Locate the cell with the specified text and output its [X, Y] center coordinate. 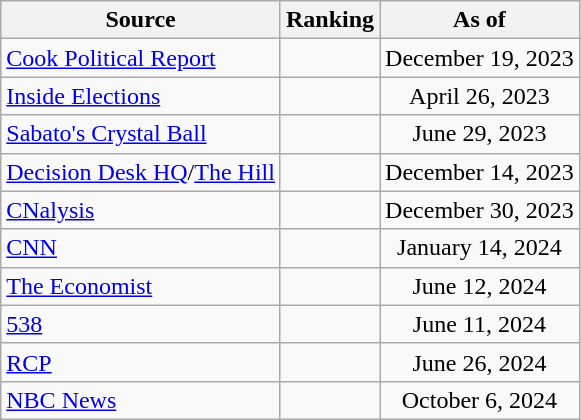
December 14, 2023 [480, 172]
June 11, 2024 [480, 324]
December 19, 2023 [480, 58]
Inside Elections [141, 96]
As of [480, 20]
December 30, 2023 [480, 210]
Source [141, 20]
Cook Political Report [141, 58]
Decision Desk HQ/The Hill [141, 172]
538 [141, 324]
CNN [141, 248]
June 29, 2023 [480, 134]
The Economist [141, 286]
October 6, 2024 [480, 400]
June 12, 2024 [480, 286]
RCP [141, 362]
NBC News [141, 400]
CNalysis [141, 210]
January 14, 2024 [480, 248]
Ranking [330, 20]
Sabato's Crystal Ball [141, 134]
April 26, 2023 [480, 96]
June 26, 2024 [480, 362]
